Output the [X, Y] coordinate of the center of the cell containing the given text.  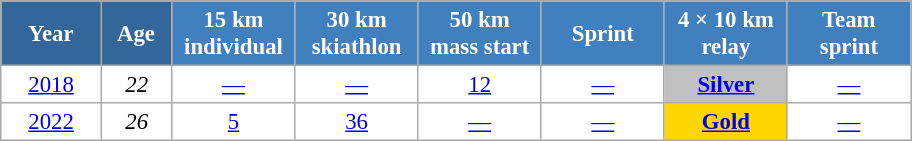
5 [234, 122]
Team sprint [848, 34]
15 km individual [234, 34]
2018 [52, 85]
Gold [726, 122]
30 km skiathlon [356, 34]
22 [136, 85]
Age [136, 34]
36 [356, 122]
Silver [726, 85]
2022 [52, 122]
Year [52, 34]
26 [136, 122]
Sprint [602, 34]
12 [480, 85]
4 × 10 km relay [726, 34]
50 km mass start [480, 34]
